Search for the cell housing the specified text and yield its (x, y) center coordinate. 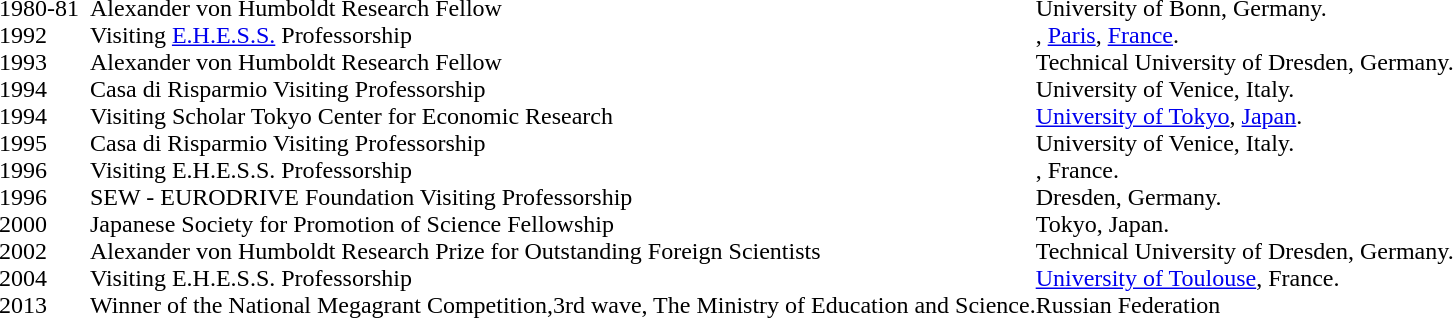
Alexander von Humboldt Research Fellow (563, 62)
Alexander von Humboldt Research Prize for Outstanding Foreign Scientists (563, 252)
SEW - EURODRIVE Foundation Visiting Professorship (563, 198)
Japanese Society for Promotion of Science Fellowship (563, 224)
Visiting Scholar Tokyo Center for Economic Research (563, 116)
